From the cell containing the given text, extract its center point as [X, Y] coordinate. 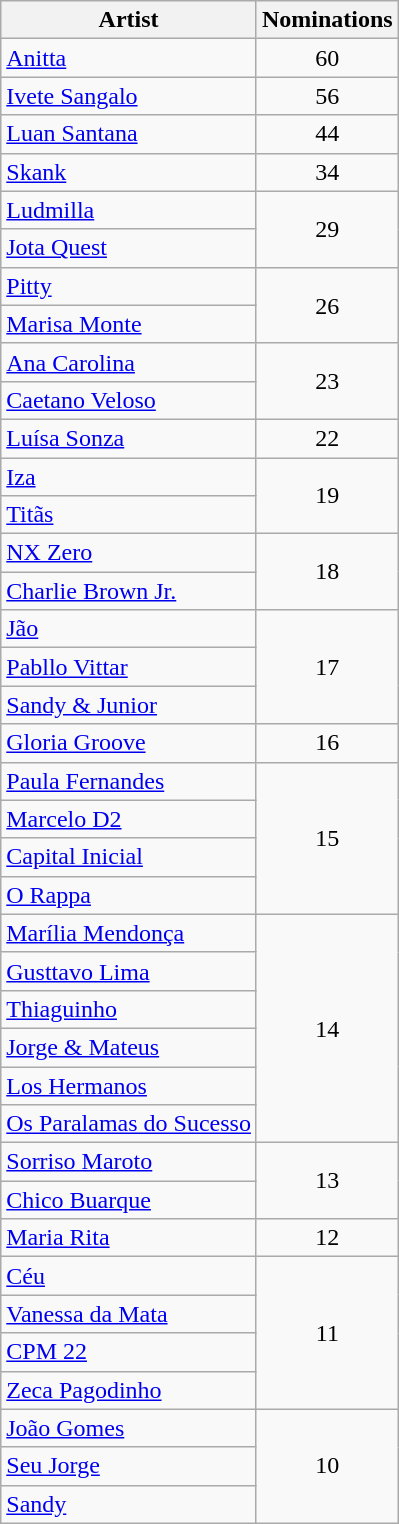
Skank [129, 172]
Anitta [129, 58]
Paula Fernandes [129, 781]
Ivete Sangalo [129, 96]
11 [327, 1333]
Seu Jorge [129, 1466]
Os Paralamas do Sucesso [129, 1124]
Vanessa da Mata [129, 1314]
34 [327, 172]
Chico Buarque [129, 1200]
17 [327, 667]
14 [327, 1028]
Sandy & Junior [129, 705]
Jota Quest [129, 248]
56 [327, 96]
Marisa Monte [129, 324]
22 [327, 438]
12 [327, 1238]
15 [327, 838]
Jorge & Mateus [129, 1047]
13 [327, 1181]
Titãs [129, 515]
CPM 22 [129, 1352]
Gloria Groove [129, 743]
Marília Mendonça [129, 933]
16 [327, 743]
Charlie Brown Jr. [129, 591]
Pabllo Vittar [129, 667]
Pitty [129, 286]
Los Hermanos [129, 1085]
O Rappa [129, 895]
Ana Carolina [129, 362]
Marcelo D2 [129, 819]
19 [327, 496]
26 [327, 305]
Thiaguinho [129, 1009]
NX Zero [129, 553]
Sorriso Maroto [129, 1162]
18 [327, 572]
Jão [129, 629]
Maria Rita [129, 1238]
44 [327, 134]
João Gomes [129, 1428]
Ludmilla [129, 210]
23 [327, 381]
Luan Santana [129, 134]
Capital Inicial [129, 857]
Zeca Pagodinho [129, 1390]
Luísa Sonza [129, 438]
29 [327, 229]
Nominations [327, 20]
60 [327, 58]
10 [327, 1466]
Iza [129, 477]
Sandy [129, 1504]
Céu [129, 1276]
Gusttavo Lima [129, 971]
Artist [129, 20]
Caetano Veloso [129, 400]
